Extract the (x, y) coordinate from the center of the cell holding the provided text.  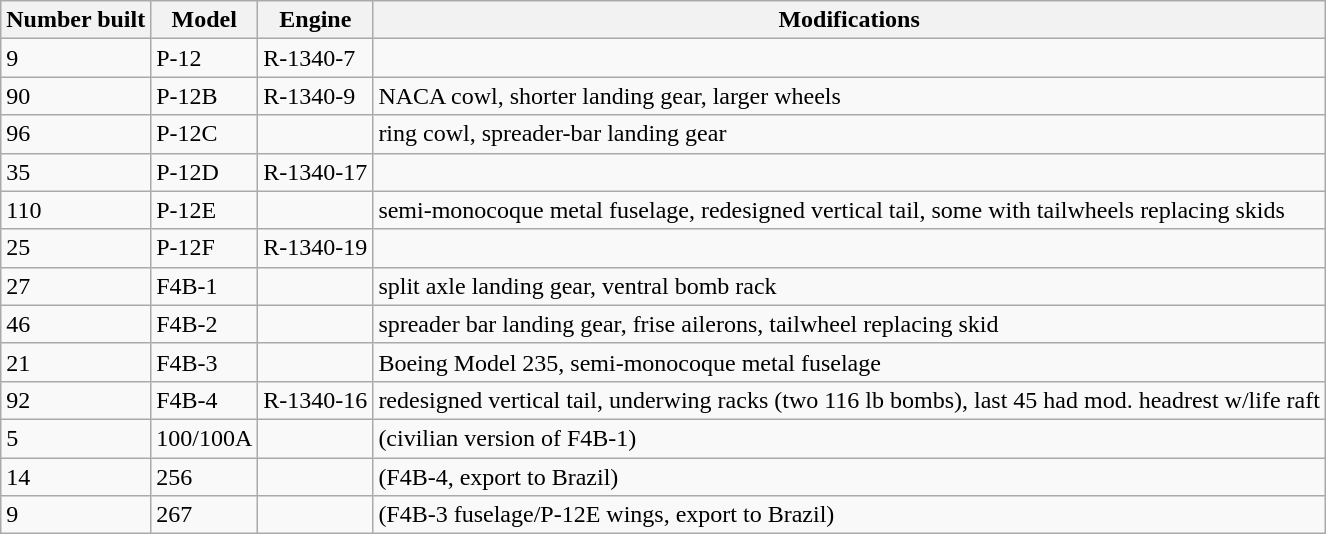
Modifications (850, 20)
R-1340-17 (316, 172)
Number built (76, 20)
27 (76, 286)
NACA cowl, shorter landing gear, larger wheels (850, 96)
Engine (316, 20)
R-1340-19 (316, 248)
100/100A (204, 438)
P-12D (204, 172)
F4B-4 (204, 400)
21 (76, 362)
256 (204, 477)
F4B-3 (204, 362)
14 (76, 477)
(F4B-4, export to Brazil) (850, 477)
P-12E (204, 210)
(civilian version of F4B-1) (850, 438)
Model (204, 20)
96 (76, 134)
90 (76, 96)
redesigned vertical tail, underwing racks (two 116 lb bombs), last 45 had mod. headrest w/life raft (850, 400)
5 (76, 438)
P-12 (204, 58)
92 (76, 400)
R-1340-7 (316, 58)
P-12B (204, 96)
F4B-2 (204, 324)
(F4B-3 fuselage/P-12E wings, export to Brazil) (850, 515)
semi-monocoque metal fuselage, redesigned vertical tail, some with tailwheels replacing skids (850, 210)
R-1340-9 (316, 96)
P-12F (204, 248)
35 (76, 172)
110 (76, 210)
spreader bar landing gear, frise ailerons, tailwheel replacing skid (850, 324)
267 (204, 515)
split axle landing gear, ventral bomb rack (850, 286)
Boeing Model 235, semi-monocoque metal fuselage (850, 362)
P-12C (204, 134)
F4B-1 (204, 286)
25 (76, 248)
46 (76, 324)
R-1340-16 (316, 400)
ring cowl, spreader-bar landing gear (850, 134)
